Provide the (x, y) coordinate of the cell's center where the given text is located.  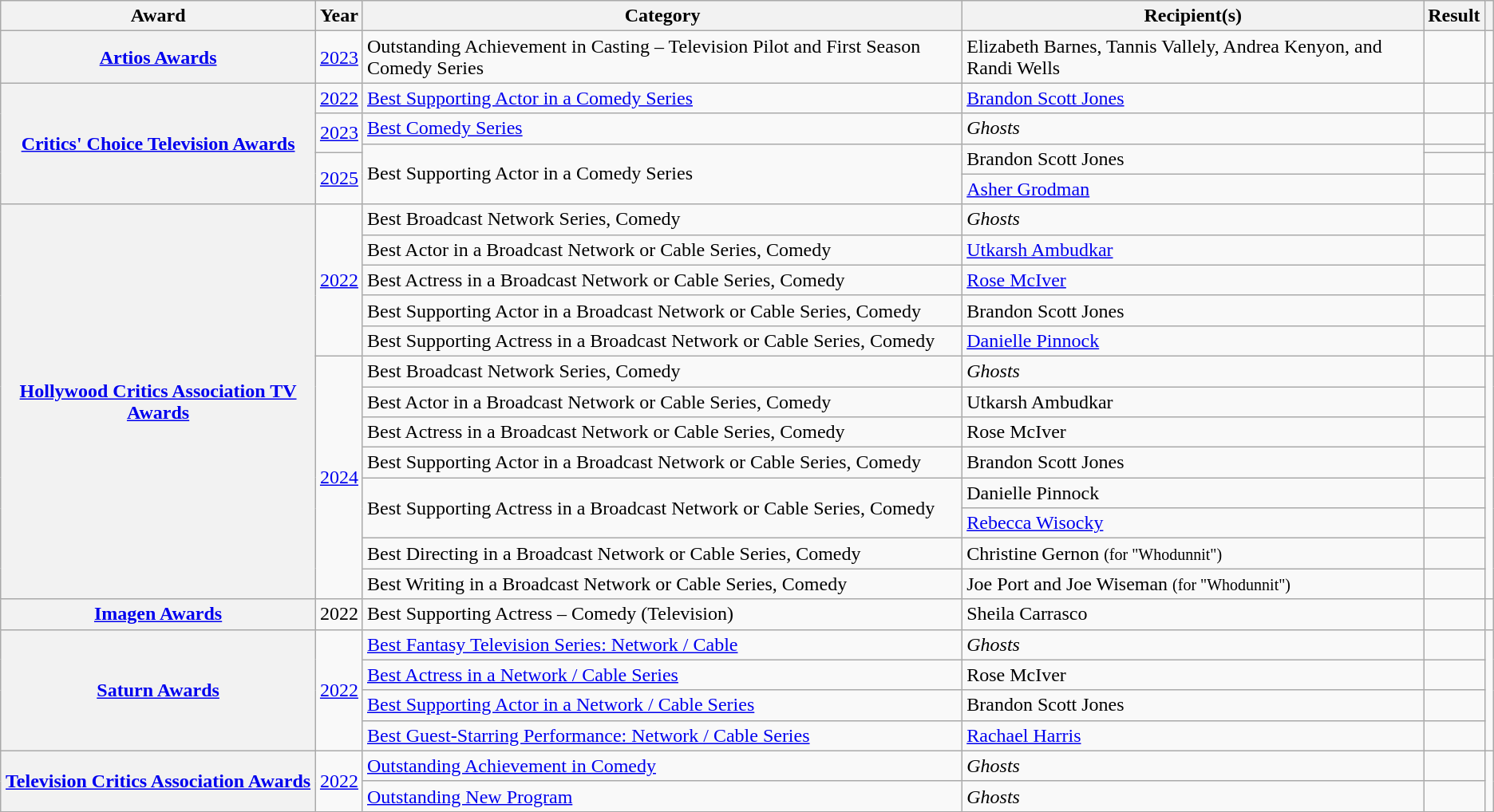
Best Guest-Starring Performance: Network / Cable Series (662, 735)
Outstanding Achievement in Comedy (662, 766)
Elizabeth Barnes, Tannis Vallely, Andrea Kenyon, and Randi Wells (1193, 57)
Sheila Carrasco (1193, 614)
Television Critics Association Awards (158, 781)
Imagen Awards (158, 614)
Year (338, 16)
2025 (338, 179)
Rebecca Wisocky (1193, 523)
Hollywood Critics Association TV Awards (158, 402)
Category (662, 16)
Critics' Choice Television Awards (158, 144)
Award (158, 16)
Saturn Awards (158, 690)
Recipient(s) (1193, 16)
Artios Awards (158, 57)
Rachael Harris (1193, 735)
Joe Port and Joe Wiseman (for "Whodunnit") (1193, 584)
Asher Grodman (1193, 189)
Best Fantasy Television Series: Network / Cable (662, 644)
Result (1454, 16)
Outstanding Achievement in Casting – Television Pilot and First Season Comedy Series (662, 57)
Outstanding New Program (662, 796)
Christine Gernon (for "Whodunnit") (1193, 554)
2024 (338, 477)
Best Supporting Actor in a Network / Cable Series (662, 705)
Best Writing in a Broadcast Network or Cable Series, Comedy (662, 584)
Best Comedy Series (662, 128)
Best Actress in a Network / Cable Series (662, 675)
Best Supporting Actress – Comedy (Television) (662, 614)
Best Directing in a Broadcast Network or Cable Series, Comedy (662, 554)
